Search for the cell housing the specified text and yield its [X, Y] center coordinate. 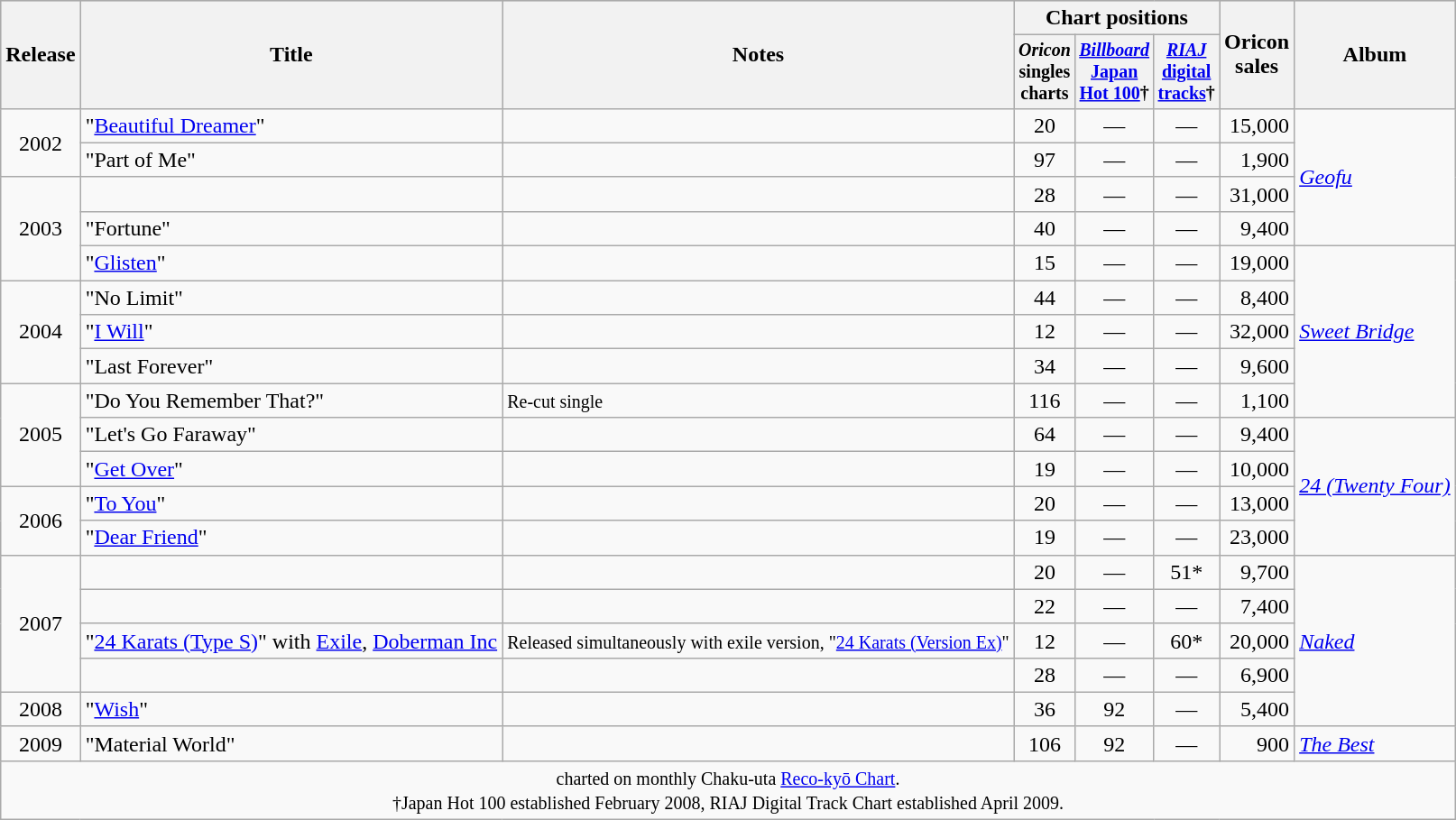
2002 [41, 143]
22 [1045, 606]
2007 [41, 623]
6,900 [1258, 675]
Sweet Bridge [1375, 332]
Notes [759, 55]
2003 [41, 228]
"Glisten" [291, 263]
2008 [41, 709]
15 [1045, 263]
106 [1045, 743]
"Material World" [291, 743]
1,100 [1258, 401]
Title [291, 55]
19,000 [1258, 263]
10,000 [1258, 469]
Release [41, 55]
Oricon singles charts [1045, 72]
Album [1375, 55]
8,400 [1258, 298]
15,000 [1258, 125]
charted on monthly Chaku-uta Reco-kyō Chart.†Japan Hot 100 established February 2008, RIAJ Digital Track Chart established April 2009. [728, 790]
51* [1187, 572]
Naked [1375, 640]
"Part of Me" [291, 160]
2004 [41, 332]
"I Will" [291, 332]
RIAJ digital tracks† [1187, 72]
5,400 [1258, 709]
9,700 [1258, 572]
23,000 [1258, 538]
44 [1045, 298]
Chart positions [1117, 18]
1,900 [1258, 160]
"No Limit" [291, 298]
20,000 [1258, 640]
2006 [41, 521]
"To You" [291, 503]
"Beautiful Dreamer" [291, 125]
Geofu [1375, 177]
24 (Twenty Four) [1375, 486]
64 [1045, 435]
"Let's Go Faraway" [291, 435]
60* [1187, 640]
2005 [41, 435]
36 [1045, 709]
13,000 [1258, 503]
Released simultaneously with exile version, "24 Karats (Version Ex)" [759, 640]
"Get Over" [291, 469]
"24 Karats (Type S)" with Exile, Doberman Inc [291, 640]
"Do You Remember That?" [291, 401]
2009 [41, 743]
Re-cut single [759, 401]
116 [1045, 401]
40 [1045, 228]
The Best [1375, 743]
Billboard Japan Hot 100† [1115, 72]
9,600 [1258, 366]
"Last Forever" [291, 366]
32,000 [1258, 332]
"Dear Friend" [291, 538]
34 [1045, 366]
31,000 [1258, 194]
900 [1258, 743]
"Fortune" [291, 228]
Oriconsales [1258, 55]
7,400 [1258, 606]
"Wish" [291, 709]
97 [1045, 160]
